Provide the (x, y) coordinate of the cell's center where the given text is located.  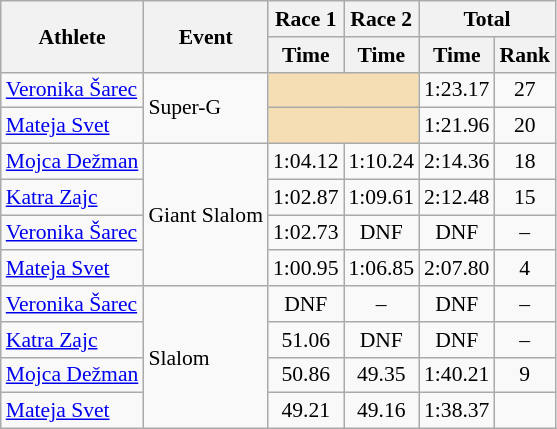
Race 2 (382, 19)
Giant Slalom (206, 215)
1:38.37 (456, 411)
2:14.36 (456, 162)
1:40.21 (456, 375)
1:21.96 (456, 126)
20 (524, 126)
Super-G (206, 108)
49.21 (306, 411)
9 (524, 375)
1:00.95 (306, 269)
1:23.17 (456, 90)
1:02.73 (306, 233)
51.06 (306, 340)
27 (524, 90)
18 (524, 162)
1:02.87 (306, 197)
4 (524, 269)
50.86 (306, 375)
15 (524, 197)
49.35 (382, 375)
1:10.24 (382, 162)
Race 1 (306, 19)
2:12.48 (456, 197)
Rank (524, 55)
Athlete (72, 36)
Total (487, 19)
1:06.85 (382, 269)
Slalom (206, 357)
1:09.61 (382, 197)
Event (206, 36)
49.16 (382, 411)
2:07.80 (456, 269)
1:04.12 (306, 162)
